Identify which cell holds the provided text, then report its [X, Y] central coordinate. 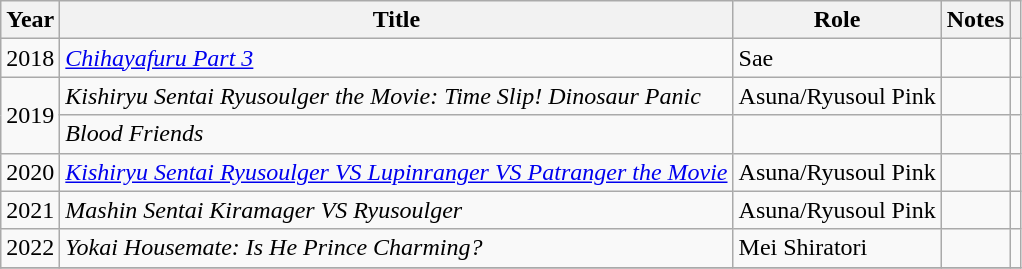
Kishiryu Sentai Ryusoulger the Movie: Time Slip! Dinosaur Panic [396, 96]
Mei Shiratori [837, 248]
Title [396, 20]
Sae [837, 58]
Year [30, 20]
Blood Friends [396, 134]
2018 [30, 58]
2022 [30, 248]
Yokai Housemate: Is He Prince Charming? [396, 248]
Kishiryu Sentai Ryusoulger VS Lupinranger VS Patranger the Movie [396, 172]
Mashin Sentai Kiramager VS Ryusoulger [396, 210]
Notes [975, 20]
2020 [30, 172]
2021 [30, 210]
Chihayafuru Part 3 [396, 58]
2019 [30, 115]
Role [837, 20]
